Scan for the cell matching the given text and deliver its [x, y] coordinate at center. 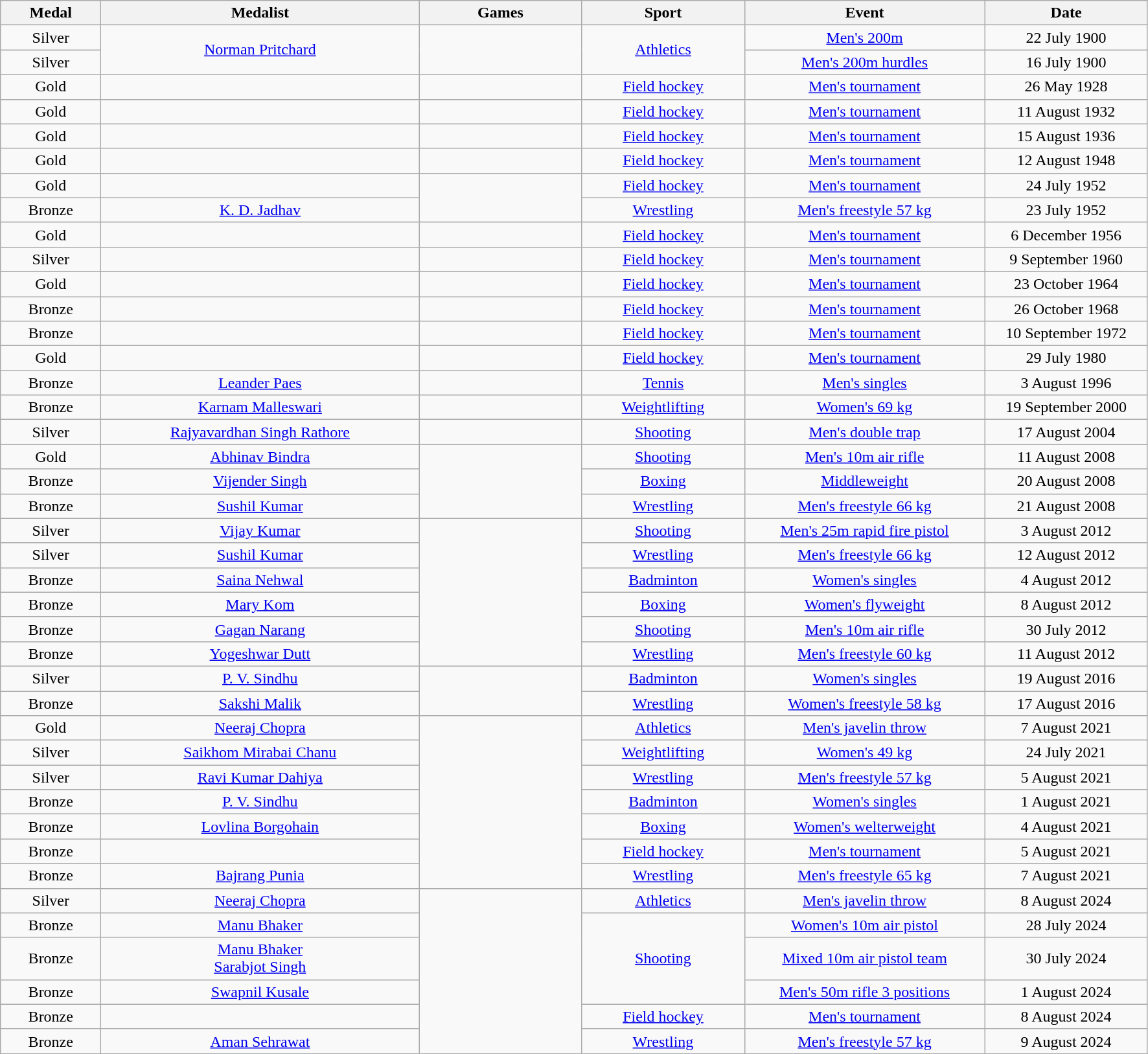
Women's 49 kg [864, 753]
Yogeshwar Dutt [260, 654]
Women's freestyle 58 kg [864, 703]
Vijender Singh [260, 481]
Men's 200m [864, 38]
23 July 1952 [1066, 210]
11 August 2012 [1066, 654]
17 August 2004 [1066, 432]
24 July 2021 [1066, 753]
Saina Nehwal [260, 580]
26 October 1968 [1066, 309]
22 July 1900 [1066, 38]
9 August 2024 [1066, 1041]
Men's double trap [864, 432]
Medal [51, 13]
3 August 1996 [1066, 383]
Leander Paes [260, 383]
16 July 1900 [1066, 62]
Ravi Kumar Dahiya [260, 777]
29 July 1980 [1066, 358]
9 September 1960 [1066, 259]
30 July 2012 [1066, 629]
10 September 1972 [1066, 334]
Lovlina Borgohain [260, 827]
Manu Bhaker [260, 925]
Rajyavardhan Singh Rathore [260, 432]
Women's 10m air pistol [864, 925]
26 May 1928 [1066, 87]
Men's freestyle 60 kg [864, 654]
20 August 2008 [1066, 481]
23 October 1964 [1066, 284]
19 September 2000 [1066, 407]
15 August 1936 [1066, 136]
Middleweight [864, 481]
4 August 2012 [1066, 580]
Women's welterweight [864, 827]
Swapnil Kusale [260, 992]
Women's 69 kg [864, 407]
Gagan Narang [260, 629]
Medalist [260, 13]
Aman Sehrawat [260, 1041]
Tennis [663, 383]
Games [500, 13]
21 August 2008 [1066, 506]
17 August 2016 [1066, 703]
6 December 1956 [1066, 235]
Manu BhakerSarabjot Singh [260, 959]
Women's flyweight [864, 604]
Date [1066, 13]
Event [864, 13]
3 August 2012 [1066, 531]
Abhinav Bindra [260, 457]
11 August 1932 [1066, 111]
Saikhom Mirabai Chanu [260, 753]
K. D. Jadhav [260, 210]
1 August 2024 [1066, 992]
Sakshi Malik [260, 703]
28 July 2024 [1066, 925]
Men's 25m rapid fire pistol [864, 531]
Karnam Malleswari [260, 407]
4 August 2021 [1066, 827]
30 July 2024 [1066, 959]
12 August 2012 [1066, 555]
Norman Pritchard [260, 50]
1 August 2021 [1066, 802]
Vijay Kumar [260, 531]
12 August 1948 [1066, 161]
11 August 2008 [1066, 457]
Men's 50m rifle 3 positions [864, 992]
19 August 2016 [1066, 678]
Mixed 10m air pistol team [864, 959]
Bajrang Punia [260, 876]
Men's freestyle 65 kg [864, 876]
Men's 200m hurdles [864, 62]
8 August 2012 [1066, 604]
Mary Kom [260, 604]
24 July 1952 [1066, 185]
Sport [663, 13]
Men's singles [864, 383]
